Identify which cell holds the provided text, then report its [x, y] central coordinate. 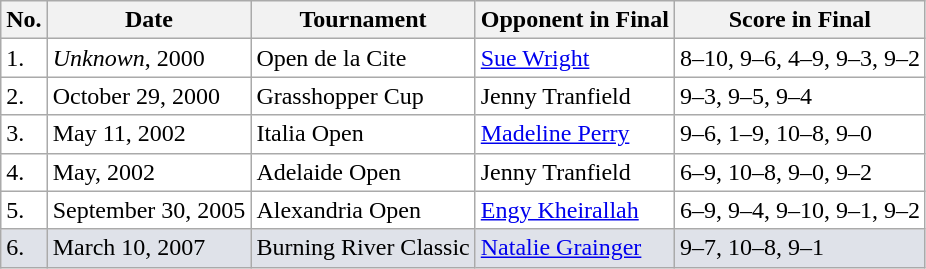
Adelaide Open [363, 172]
Open de la Cite [363, 58]
Date [149, 20]
September 30, 2005 [149, 210]
6. [24, 248]
March 10, 2007 [149, 248]
6–9, 10–8, 9–0, 9–2 [800, 172]
8–10, 9–6, 4–9, 9–3, 9–2 [800, 58]
Alexandria Open [363, 210]
May 11, 2002 [149, 134]
Opponent in Final [574, 20]
Madeline Perry [574, 134]
October 29, 2000 [149, 96]
2. [24, 96]
9–6, 1–9, 10–8, 9–0 [800, 134]
May, 2002 [149, 172]
Tournament [363, 20]
Burning River Classic [363, 248]
1. [24, 58]
9–3, 9–5, 9–4 [800, 96]
No. [24, 20]
9–7, 10–8, 9–1 [800, 248]
5. [24, 210]
3. [24, 134]
Engy Kheirallah [574, 210]
6–9, 9–4, 9–10, 9–1, 9–2 [800, 210]
Natalie Grainger [574, 248]
Score in Final [800, 20]
Grasshopper Cup [363, 96]
Unknown, 2000 [149, 58]
Sue Wright [574, 58]
4. [24, 172]
Italia Open [363, 134]
